Output the [X, Y] coordinate of the center of the cell containing the given text.  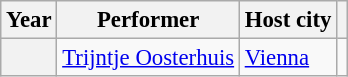
Host city [288, 20]
Year [29, 20]
Vienna [288, 58]
Trijntje Oosterhuis [148, 58]
Performer [148, 20]
